Locate the cell with the specified text and output its [X, Y] center coordinate. 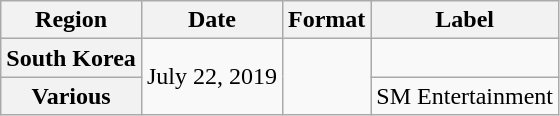
Label [465, 20]
Format [326, 20]
July 22, 2019 [212, 77]
South Korea [72, 58]
SM Entertainment [465, 96]
Various [72, 96]
Region [72, 20]
Date [212, 20]
